Extract the [X, Y] coordinate from the center of the cell holding the provided text.  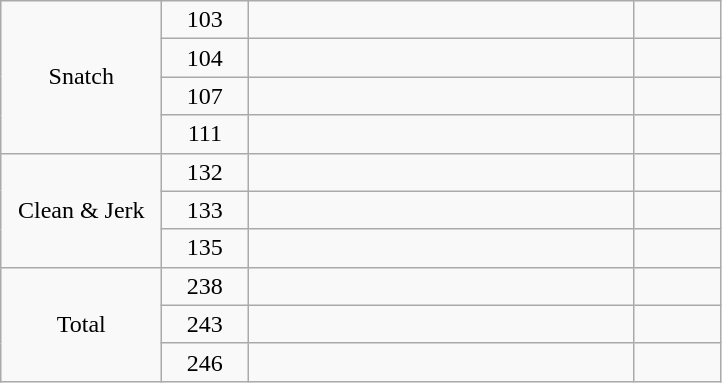
111 [205, 134]
104 [205, 58]
Clean & Jerk [82, 210]
Snatch [82, 77]
103 [205, 20]
107 [205, 96]
133 [205, 210]
Total [82, 324]
246 [205, 362]
238 [205, 286]
132 [205, 172]
135 [205, 248]
243 [205, 324]
